Return [X, Y] of the center of cell containing provided text 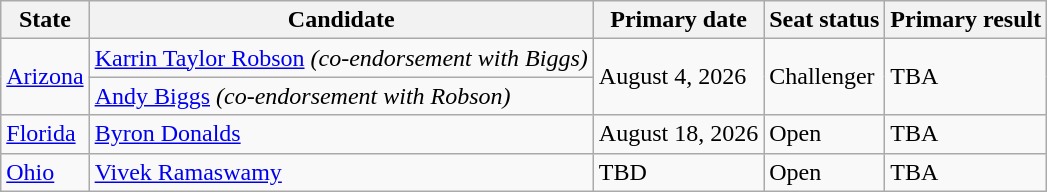
TBD [678, 172]
Karrin Taylor Robson (co-endorsement with Biggs) [341, 58]
Byron Donalds [341, 134]
Challenger [824, 77]
Candidate [341, 20]
State [45, 20]
Primary date [678, 20]
August 4, 2026 [678, 77]
Vivek Ramaswamy [341, 172]
Arizona [45, 77]
Florida [45, 134]
Andy Biggs (co-endorsement with Robson) [341, 96]
Ohio [45, 172]
Primary result [966, 20]
August 18, 2026 [678, 134]
Seat status [824, 20]
